Provide the (X, Y) coordinate of the cell's center where the given text is located.  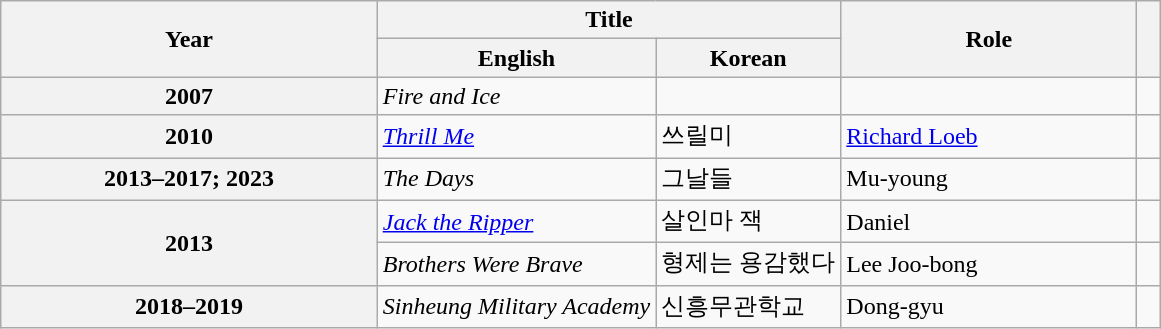
Title (609, 20)
Korean (748, 58)
2018–2019 (189, 306)
쓰릴미 (748, 136)
Year (189, 39)
신흥무관학교 (748, 306)
2013–2017; 2023 (189, 180)
그날들 (748, 180)
Mu-young (989, 180)
English (516, 58)
Richard Loeb (989, 136)
살인마 잭 (748, 222)
Dong-gyu (989, 306)
2010 (189, 136)
2013 (189, 242)
Brothers Were Brave (516, 264)
형제는 용감했다 (748, 264)
The Days (516, 180)
Sinheung Military Academy (516, 306)
2007 (189, 96)
Thrill Me (516, 136)
Fire and Ice (516, 96)
Role (989, 39)
Lee Joo-bong (989, 264)
Daniel (989, 222)
Jack the Ripper (516, 222)
